Extract the (x, y) coordinate from the center of the cell holding the provided text.  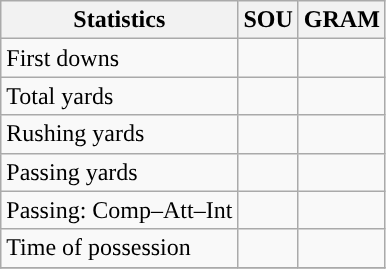
SOU (268, 20)
Time of possession (120, 248)
Passing yards (120, 172)
Passing: Comp–Att–Int (120, 210)
GRAM (342, 20)
Rushing yards (120, 134)
First downs (120, 58)
Statistics (120, 20)
Total yards (120, 96)
